Identify which cell holds the provided text, then report its (X, Y) central coordinate. 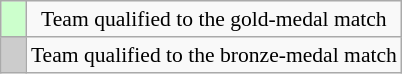
Team qualified to the gold-medal match (214, 19)
Team qualified to the bronze-medal match (214, 55)
